Provide the (x, y) coordinate of the cell's center where the given text is located.  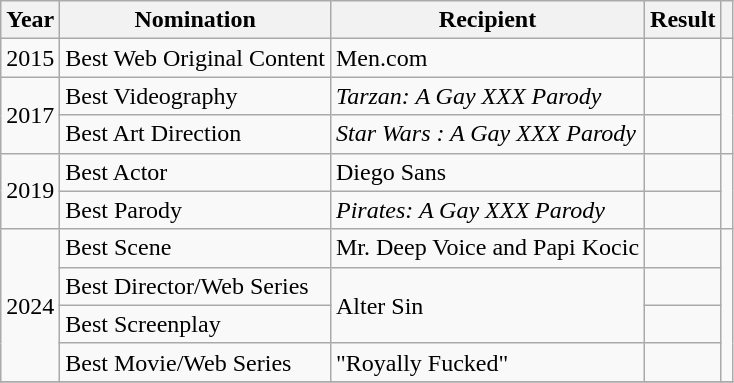
Best Scene (196, 248)
Men.com (487, 58)
Best Videography (196, 96)
Best Movie/Web Series (196, 362)
2024 (30, 305)
Best Screenplay (196, 324)
Star Wars : A Gay XXX Parody (487, 134)
Best Web Original Content (196, 58)
Pirates: A Gay XXX Parody (487, 210)
"Royally Fucked" (487, 362)
Alter Sin (487, 305)
Diego Sans (487, 172)
2015 (30, 58)
Mr. Deep Voice and Papi Kocic (487, 248)
Recipient (487, 20)
Year (30, 20)
Best Parody (196, 210)
Best Director/Web Series (196, 286)
Best Actor (196, 172)
Nomination (196, 20)
Best Art Direction (196, 134)
Result (683, 20)
Tarzan: A Gay XXX Parody (487, 96)
2017 (30, 115)
2019 (30, 191)
